Search for the cell housing the specified text and yield its [X, Y] center coordinate. 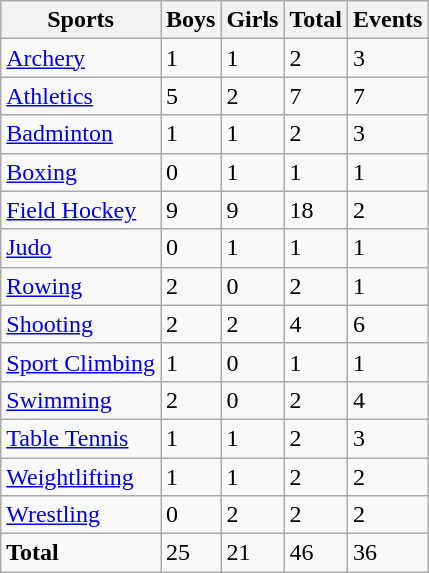
46 [316, 553]
Table Tennis [81, 438]
6 [388, 324]
Athletics [81, 96]
Sports [81, 20]
25 [190, 553]
Girls [252, 20]
Boxing [81, 172]
5 [190, 96]
Events [388, 20]
Shooting [81, 324]
18 [316, 210]
Swimming [81, 400]
Judo [81, 248]
36 [388, 553]
Field Hockey [81, 210]
Sport Climbing [81, 362]
Archery [81, 58]
Rowing [81, 286]
Weightlifting [81, 477]
Boys [190, 20]
21 [252, 553]
Badminton [81, 134]
Wrestling [81, 515]
